Return the [x, y] coordinate for the center point of the cell that contains the specified text.  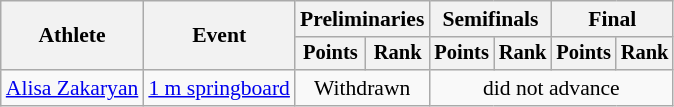
Alisa Zakaryan [72, 88]
Final [612, 19]
Withdrawn [362, 88]
Preliminaries [362, 19]
did not advance [551, 88]
Semifinals [490, 19]
1 m springboard [219, 88]
Event [219, 36]
Athlete [72, 36]
